Locate the cell with the specified text and output its [X, Y] center coordinate. 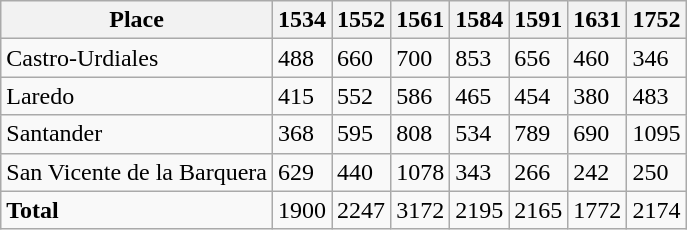
1900 [302, 210]
San Vicente de la Barquera [137, 172]
789 [538, 134]
586 [420, 96]
1552 [362, 20]
488 [302, 58]
656 [538, 58]
Santander [137, 134]
595 [362, 134]
2174 [656, 210]
Place [137, 20]
1772 [598, 210]
1534 [302, 20]
380 [598, 96]
242 [598, 172]
3172 [420, 210]
808 [420, 134]
629 [302, 172]
483 [656, 96]
454 [538, 96]
440 [362, 172]
2165 [538, 210]
460 [598, 58]
1752 [656, 20]
Castro-Urdiales [137, 58]
2247 [362, 210]
1631 [598, 20]
853 [480, 58]
346 [656, 58]
343 [480, 172]
1078 [420, 172]
368 [302, 134]
415 [302, 96]
250 [656, 172]
465 [480, 96]
1095 [656, 134]
690 [598, 134]
660 [362, 58]
534 [480, 134]
Laredo [137, 96]
2195 [480, 210]
1561 [420, 20]
552 [362, 96]
266 [538, 172]
1591 [538, 20]
1584 [480, 20]
700 [420, 58]
Total [137, 210]
